Return [x, y] of the center of cell containing provided text 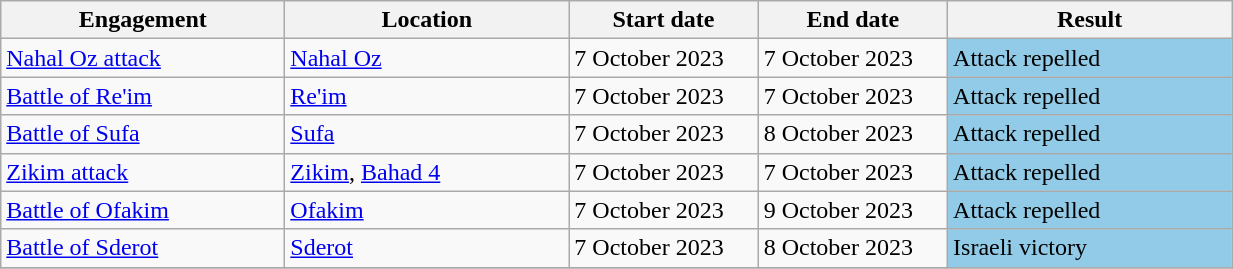
Engagement [143, 20]
Location [427, 20]
Battle of Sderot [143, 248]
Zikim attack [143, 172]
Battle of Ofakim [143, 210]
Battle of Sufa [143, 134]
Sderot [427, 248]
Sufa [427, 134]
9 October 2023 [852, 210]
Zikim, Bahad 4 [427, 172]
End date [852, 20]
Ofakim [427, 210]
Israeli victory [1090, 248]
Nahal Oz [427, 58]
Nahal Oz attack [143, 58]
Re'im [427, 96]
Start date [664, 20]
Result [1090, 20]
Battle of Re'im [143, 96]
